Determine the (x, y) coordinate at the center of the cell enclosing the given text.  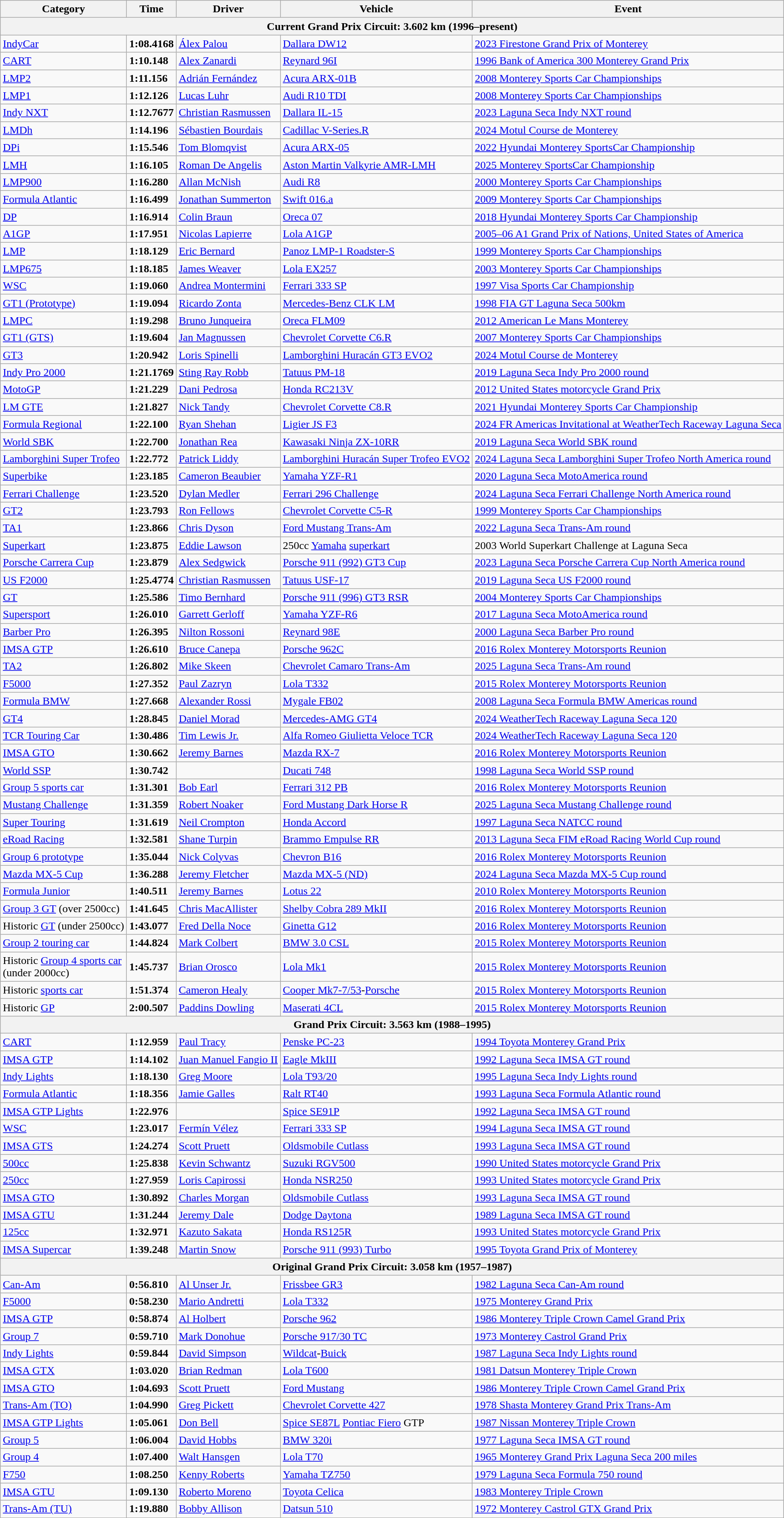
1:23.185 (152, 476)
Dodge Daytona (376, 1215)
0:58.874 (152, 1318)
Dallara IL-15 (376, 113)
1:19.060 (152, 286)
1:27.959 (152, 1180)
2010 Rolex Monterey Motorsports Reunion (628, 891)
1:18.130 (152, 1077)
Indy NXT (64, 113)
Event (628, 9)
2013 Laguna Seca FIM eRoad Racing World Cup round (628, 839)
1:40.511 (152, 891)
Formula BMW (64, 701)
Chevrolet Corvette C6.R (376, 338)
Tatuus PM-18 (376, 372)
1:31.359 (152, 805)
Jamie Galles (228, 1094)
Spice SE91P (376, 1111)
Swift 016.a (376, 199)
Acura ARX-05 (376, 147)
1:41.645 (152, 909)
Penske PC-23 (376, 1042)
Audi R10 TDI (376, 95)
1:25.838 (152, 1163)
Mercedes-AMG GT4 (376, 718)
2018 Hyundai Monterey Sports Car Championship (628, 217)
Wildcat-Buick (376, 1353)
Roman De Angelis (228, 165)
Jonathan Summerton (228, 199)
1:08.250 (152, 1474)
Eddie Lawson (228, 545)
Greg Moore (228, 1077)
Greg Pickett (228, 1405)
1:06.004 (152, 1440)
World SBK (64, 441)
GT1 (Prototype) (64, 303)
Adrián Fernández (228, 78)
Cameron Beaubier (228, 476)
Jan Magnussen (228, 338)
Indy Pro 2000 (64, 372)
1:05.061 (152, 1423)
Chris Dyson (228, 528)
1:30.662 (152, 753)
2024 FR Americas Invitational at WeatherTech Raceway Laguna Seca (628, 424)
TA1 (64, 528)
Nick Tandy (228, 407)
1:21.1769 (152, 372)
1:07.400 (152, 1457)
Charles Morgan (228, 1198)
Aston Martin Valkyrie AMR-LMH (376, 165)
Ron Fellows (228, 511)
TCR Touring Car (64, 735)
1:22.100 (152, 424)
Mazda MX-5 (ND) (376, 874)
1965 Monterey Grand Prix Laguna Seca 200 miles (628, 1457)
Historic GT (under 2500cc) (64, 926)
Formula Junior (64, 891)
Group 5 sports car (64, 788)
Superbike (64, 476)
Jeremy Dale (228, 1215)
125cc (64, 1232)
1:26.395 (152, 632)
1978 Shasta Monterey Grand Prix Trans-Am (628, 1405)
Lola EX257 (376, 269)
IMSA GTX (64, 1371)
1997 Visa Sports Car Championship (628, 286)
Eagle MkIII (376, 1059)
1:25.586 (152, 597)
1:15.546 (152, 147)
1:10.148 (152, 61)
Maserati 4CL (376, 1007)
2004 Monterey Sports Car Championships (628, 597)
Chevron B16 (376, 857)
Mygale FB02 (376, 701)
Eric Bernard (228, 251)
1:23.793 (152, 511)
Chevrolet Corvette 427 (376, 1405)
1975 Monterey Grand Prix (628, 1301)
1:24.274 (152, 1146)
1995 Laguna Seca Indy Lights round (628, 1077)
1:39.248 (152, 1249)
LMDh (64, 130)
2003 World Superkart Challenge at Laguna Seca (628, 545)
Bruce Canepa (228, 649)
Fermín Vélez (228, 1129)
Barber Pro (64, 632)
Frissbee GR3 (376, 1284)
Group 3 GT (over 2500cc) (64, 909)
Porsche 911 (993) Turbo (376, 1249)
Mazda MX-5 Cup (64, 874)
1973 Monterey Castrol Grand Prix (628, 1336)
Mark Donohue (228, 1336)
1989 Laguna Seca IMSA GT round (628, 1215)
2023 Laguna Seca Porsche Carrera Cup North America round (628, 563)
Honda Accord (376, 822)
1:31.619 (152, 822)
Superkart (64, 545)
1982 Laguna Seca Can-Am round (628, 1284)
Al Unser Jr. (228, 1284)
Ryan Shehan (228, 424)
0:56.810 (152, 1284)
2023 Firestone Grand Prix of Monterey (628, 44)
Honda NSR250 (376, 1180)
Lola T600 (376, 1371)
1993 Laguna Seca Formula Atlantic round (628, 1094)
Loris Capirossi (228, 1180)
1997 Laguna Seca NATCC round (628, 822)
2000 Monterey Sports Car Championships (628, 182)
1:04.990 (152, 1405)
GT2 (64, 511)
Ferrari Challenge (64, 493)
1:17.951 (152, 234)
Jonathan Rea (228, 441)
1995 Toyota Grand Prix of Monterey (628, 1249)
Patrick Liddy (228, 459)
1972 Monterey Castrol GTX Grand Prix (628, 1509)
Can-Am (64, 1284)
Porsche Carrera Cup (64, 563)
1:26.010 (152, 614)
F750 (64, 1474)
MotoGP (64, 389)
Audi R8 (376, 182)
Kawasaki Ninja ZX-10RR (376, 441)
BMW 320i (376, 1440)
Alexander Rossi (228, 701)
2019 Laguna Seca World SBK round (628, 441)
1:25.4774 (152, 580)
Vehicle (376, 9)
1:31.244 (152, 1215)
Driver (228, 9)
Reynard 98E (376, 632)
Current Grand Prix Circuit: 3.602 km (1996–present) (392, 26)
1983 Monterey Triple Crown (628, 1492)
Chevrolet Camaro Trans-Am (376, 666)
1:23.866 (152, 528)
1:03.020 (152, 1371)
Juan Manuel Fangio II (228, 1059)
1:11.156 (152, 78)
Sting Ray Robb (228, 372)
2022 Hyundai Monterey SportsCar Championship (628, 147)
Lamborghini Huracán Super Trofeo EVO2 (376, 459)
1:18.185 (152, 269)
0:58.230 (152, 1301)
Álex Palou (228, 44)
GT4 (64, 718)
US F2000 (64, 580)
1:32.581 (152, 839)
Porsche 962 (376, 1318)
Chevrolet Corvette C5-R (376, 511)
Dylan Medler (228, 493)
Ralt RT40 (376, 1094)
1:18.129 (152, 251)
Ricardo Zonta (228, 303)
2022 Laguna Seca Trans-Am round (628, 528)
2019 Laguna Seca US F2000 round (628, 580)
Time (152, 9)
2012 United States motorcycle Grand Prix (628, 389)
1:22.976 (152, 1111)
Mustang Challenge (64, 805)
2019 Laguna Seca Indy Pro 2000 round (628, 372)
2024 Laguna Seca Ferrari Challenge North America round (628, 493)
Mike Skeen (228, 666)
2008 Laguna Seca Formula BMW Americas round (628, 701)
LMP900 (64, 182)
Grand Prix Circuit: 3.563 km (1988–1995) (392, 1024)
2023 Laguna Seca Indy NXT round (628, 113)
Chevrolet Corvette C8.R (376, 407)
Bruno Junqueira (228, 320)
1:36.288 (152, 874)
Roberto Moreno (228, 1492)
1:51.374 (152, 990)
Datsun 510 (376, 1509)
1:04.693 (152, 1388)
2007 Monterey Sports Car Championships (628, 338)
Andrea Montermini (228, 286)
IMSA Supercar (64, 1249)
LMPC (64, 320)
Supersport (64, 614)
LMP675 (64, 269)
2012 American Le Mans Monterey (628, 320)
2:00.507 (152, 1007)
Sébastien Bourdais (228, 130)
1:35.044 (152, 857)
1:16.914 (152, 217)
Spice SE87L Pontiac Fiero GTP (376, 1423)
LMP (64, 251)
Porsche 917/30 TC (376, 1336)
Lola T70 (376, 1457)
1:12.7677 (152, 113)
2024 Laguna Seca Mazda MX-5 Cup round (628, 874)
1:12.959 (152, 1042)
Walt Hansgen (228, 1457)
David Simpson (228, 1353)
Al Holbert (228, 1318)
Acura ARX-01B (376, 78)
Bob Earl (228, 788)
Mercedes-Benz CLK LM (376, 303)
GT3 (64, 355)
1994 Toyota Monterey Grand Prix (628, 1042)
Lola T93/20 (376, 1077)
Honda RS125R (376, 1232)
Paul Tracy (228, 1042)
0:59.710 (152, 1336)
1:16.280 (152, 182)
Mark Colbert (228, 943)
IndyCar (64, 44)
1979 Laguna Seca Formula 750 round (628, 1474)
Ligier JS F3 (376, 424)
Trans-Am (TU) (64, 1509)
DPi (64, 147)
Brian Redman (228, 1371)
Nilton Rossoni (228, 632)
Kazuto Sakata (228, 1232)
Nicolas Lapierre (228, 234)
Dani Pedrosa (228, 389)
Alex Zanardi (228, 61)
Category (64, 9)
1998 FIA GT Laguna Seca 500km (628, 303)
Fred Della Noce (228, 926)
250cc Yamaha superkart (376, 545)
Historic Group 4 sports car(under 2000cc) (64, 966)
Suzuki RGV500 (376, 1163)
Neil Crompton (228, 822)
2021 Hyundai Monterey Sports Car Championship (628, 407)
2009 Monterey Sports Car Championships (628, 199)
1987 Nissan Monterey Triple Crown (628, 1423)
1:23.879 (152, 563)
Oreca 07 (376, 217)
BMW 3.0 CSL (376, 943)
Ferrari 296 Challenge (376, 493)
Cadillac V-Series.R (376, 130)
Yamaha TZ750 (376, 1474)
1990 United States motorcycle Grand Prix (628, 1163)
1987 Laguna Seca Indy Lights round (628, 1353)
2020 Laguna Seca MotoAmerica round (628, 476)
Shane Turpin (228, 839)
Yamaha YZF-R1 (376, 476)
Lola A1GP (376, 234)
Lola Mk1 (376, 966)
1:43.077 (152, 926)
2000 Laguna Seca Barber Pro round (628, 632)
1:30.742 (152, 770)
Group 5 (64, 1440)
1:16.105 (152, 165)
Alfa Romeo Giulietta Veloce TCR (376, 735)
Tim Lewis Jr. (228, 735)
1:30.486 (152, 735)
Bobby Allison (228, 1509)
1:14.102 (152, 1059)
2003 Monterey Sports Car Championships (628, 269)
Group 7 (64, 1336)
1:23.875 (152, 545)
1:27.668 (152, 701)
Reynard 96I (376, 61)
Group 6 prototype (64, 857)
1:22.700 (152, 441)
Group 2 touring car (64, 943)
Daniel Morad (228, 718)
Ford Mustang Dark Horse R (376, 805)
Robert Noaker (228, 805)
2025 Laguna Seca Trans-Am round (628, 666)
Lotus 22 (376, 891)
1:08.4168 (152, 44)
Cameron Healy (228, 990)
1:19.094 (152, 303)
1977 Laguna Seca IMSA GT round (628, 1440)
Ford Mustang (376, 1388)
Oreca FLM09 (376, 320)
1:23.017 (152, 1129)
Chris MacAllister (228, 909)
Historic sports car (64, 990)
Brammo Empulse RR (376, 839)
Garrett Gerloff (228, 614)
1:44.824 (152, 943)
TA2 (64, 666)
Brian Orosco (228, 966)
Alex Sedgwick (228, 563)
Shelby Cobra 289 MkII (376, 909)
Kevin Schwantz (228, 1163)
1:28.845 (152, 718)
Ford Mustang Trans-Am (376, 528)
Cooper Mk7-7/53-Porsche (376, 990)
2025 Laguna Seca Mustang Challenge round (628, 805)
GT (64, 597)
1:20.942 (152, 355)
Super Touring (64, 822)
1998 Laguna Seca World SSP round (628, 770)
1:31.301 (152, 788)
GT1 (GTS) (64, 338)
Porsche 911 (992) GT3 Cup (376, 563)
Loris Spinelli (228, 355)
eRoad Racing (64, 839)
Colin Braun (228, 217)
1:45.737 (152, 966)
1996 Bank of America 300 Monterey Grand Prix (628, 61)
1:23.520 (152, 493)
Lucas Luhr (228, 95)
David Hobbs (228, 1440)
Panoz LMP-1 Roadster-S (376, 251)
Ducati 748 (376, 770)
2005–06 A1 Grand Prix of Nations, United States of America (628, 234)
1981 Datsun Monterey Triple Crown (628, 1371)
1:26.610 (152, 649)
Tom Blomqvist (228, 147)
Paddins Dowling (228, 1007)
LMP2 (64, 78)
2025 Monterey SportsCar Championship (628, 165)
A1GP (64, 234)
IMSA GTS (64, 1146)
Porsche 911 (996) GT3 RSR (376, 597)
1:22.772 (152, 459)
1:30.892 (152, 1198)
1:19.880 (152, 1509)
1:21.827 (152, 407)
1:26.802 (152, 666)
1:16.499 (152, 199)
Dallara DW12 (376, 44)
Ginetta G12 (376, 926)
Tatuus USF-17 (376, 580)
World SSP (64, 770)
Mazda RX-7 (376, 753)
250cc (64, 1180)
Yamaha YZF-R6 (376, 614)
0:59.844 (152, 1353)
Formula Regional (64, 424)
Historic GP (64, 1007)
DP (64, 217)
Original Grand Prix Circuit: 3.058 km (1957–1987) (392, 1267)
LM GTE (64, 407)
Paul Zazryn (228, 684)
1:14.196 (152, 130)
Porsche 962C (376, 649)
1:27.352 (152, 684)
Timo Bernhard (228, 597)
1:18.356 (152, 1094)
Lamborghini Huracán GT3 EVO2 (376, 355)
500cc (64, 1163)
Trans-Am (TO) (64, 1405)
1:32.971 (152, 1232)
Kenny Roberts (228, 1474)
James Weaver (228, 269)
Don Bell (228, 1423)
LMH (64, 165)
2024 Laguna Seca Lamborghini Super Trofeo North America round (628, 459)
Group 4 (64, 1457)
1:21.229 (152, 389)
Honda RC213V (376, 389)
1:19.604 (152, 338)
1:19.298 (152, 320)
Allan McNish (228, 182)
1:12.126 (152, 95)
2017 Laguna Seca MotoAmerica round (628, 614)
Jeremy Fletcher (228, 874)
1994 Laguna Seca IMSA GT round (628, 1129)
1:09.130 (152, 1492)
Toyota Celica (376, 1492)
Martin Snow (228, 1249)
LMP1 (64, 95)
Ferrari 312 PB (376, 788)
Lamborghini Super Trofeo (64, 459)
Nick Colyvas (228, 857)
Mario Andretti (228, 1301)
